From the cell containing the given text, extract its center point as [X, Y] coordinate. 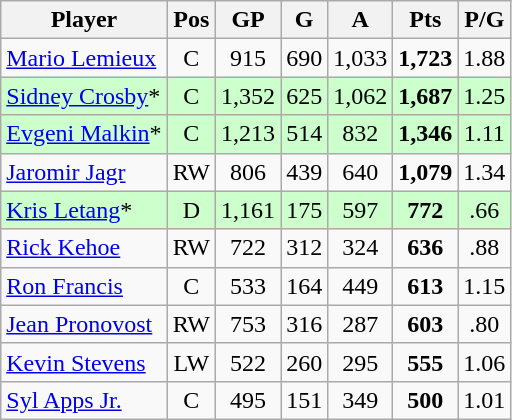
287 [360, 324]
324 [360, 248]
597 [360, 210]
640 [360, 172]
1,161 [248, 210]
1,687 [426, 96]
.66 [484, 210]
P/G [484, 20]
772 [426, 210]
1,352 [248, 96]
495 [248, 400]
Ron Francis [84, 286]
Kevin Stevens [84, 362]
1,213 [248, 134]
Jean Pronovost [84, 324]
Mario Lemieux [84, 58]
500 [426, 400]
.80 [484, 324]
Evgeni Malkin* [84, 134]
G [304, 20]
175 [304, 210]
915 [248, 58]
Pos [191, 20]
1,346 [426, 134]
Rick Kehoe [84, 248]
690 [304, 58]
.88 [484, 248]
1.34 [484, 172]
514 [304, 134]
1,062 [360, 96]
1.15 [484, 286]
832 [360, 134]
753 [248, 324]
533 [248, 286]
1.25 [484, 96]
439 [304, 172]
295 [360, 362]
1.11 [484, 134]
636 [426, 248]
1,079 [426, 172]
LW [191, 362]
522 [248, 362]
GP [248, 20]
449 [360, 286]
Pts [426, 20]
555 [426, 362]
D [191, 210]
1.06 [484, 362]
260 [304, 362]
Kris Letang* [84, 210]
603 [426, 324]
1,033 [360, 58]
151 [304, 400]
1.88 [484, 58]
613 [426, 286]
Sidney Crosby* [84, 96]
312 [304, 248]
Jaromir Jagr [84, 172]
722 [248, 248]
806 [248, 172]
1.01 [484, 400]
316 [304, 324]
164 [304, 286]
625 [304, 96]
Syl Apps Jr. [84, 400]
A [360, 20]
349 [360, 400]
Player [84, 20]
1,723 [426, 58]
